Pinpoint the cell where the given text exists, returning its [X, Y] midpoint coordinate. 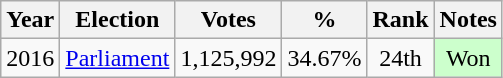
24th [400, 58]
Notes [468, 20]
2016 [30, 58]
Parliament [118, 58]
Votes [228, 20]
Year [30, 20]
% [324, 20]
Rank [400, 20]
Election [118, 20]
Won [468, 58]
1,125,992 [228, 58]
34.67% [324, 58]
